Extract the [x, y] coordinate from the center of the cell holding the provided text.  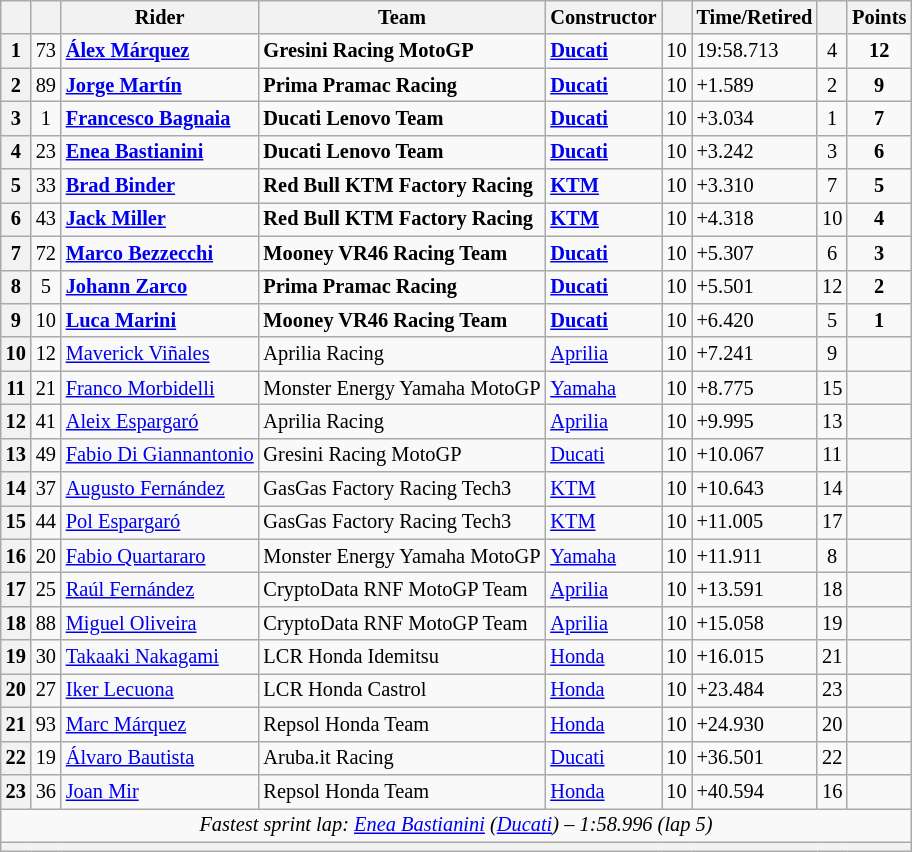
Jorge Martín [160, 85]
33 [46, 186]
43 [46, 219]
+5.501 [755, 287]
+10.067 [755, 455]
+3.310 [755, 186]
Time/Retired [755, 17]
Maverick Viñales [160, 354]
+24.930 [755, 724]
25 [46, 589]
LCR Honda Idemitsu [402, 657]
Rider [160, 17]
36 [46, 791]
+16.015 [755, 657]
Team [402, 17]
Luca Marini [160, 320]
Franco Morbidelli [160, 388]
+1.589 [755, 85]
+40.594 [755, 791]
Raúl Fernández [160, 589]
Álvaro Bautista [160, 758]
+3.242 [755, 152]
Marco Bezzecchi [160, 253]
Aruba.it Racing [402, 758]
27 [46, 690]
+9.995 [755, 421]
30 [46, 657]
+7.241 [755, 354]
Points [879, 17]
Constructor [603, 17]
37 [46, 489]
49 [46, 455]
Fastest sprint lap: Enea Bastianini (Ducati) – 1:58.996 (lap 5) [456, 825]
Johann Zarco [160, 287]
41 [46, 421]
73 [46, 51]
Francesco Bagnaia [160, 118]
93 [46, 724]
Iker Lecuona [160, 690]
Brad Binder [160, 186]
+11.005 [755, 522]
+13.591 [755, 589]
+8.775 [755, 388]
Fabio Di Giannantonio [160, 455]
Augusto Fernández [160, 489]
Aleix Espargaró [160, 421]
Álex Márquez [160, 51]
+36.501 [755, 758]
+6.420 [755, 320]
19:58.713 [755, 51]
+5.307 [755, 253]
+3.034 [755, 118]
Takaaki Nakagami [160, 657]
Joan Mir [160, 791]
Fabio Quartararo [160, 556]
+11.911 [755, 556]
Pol Espargaró [160, 522]
+15.058 [755, 623]
Jack Miller [160, 219]
Enea Bastianini [160, 152]
Miguel Oliveira [160, 623]
88 [46, 623]
89 [46, 85]
72 [46, 253]
Marc Márquez [160, 724]
+10.643 [755, 489]
44 [46, 522]
+4.318 [755, 219]
+23.484 [755, 690]
LCR Honda Castrol [402, 690]
